Identify which cell holds the provided text, then report its [X, Y] central coordinate. 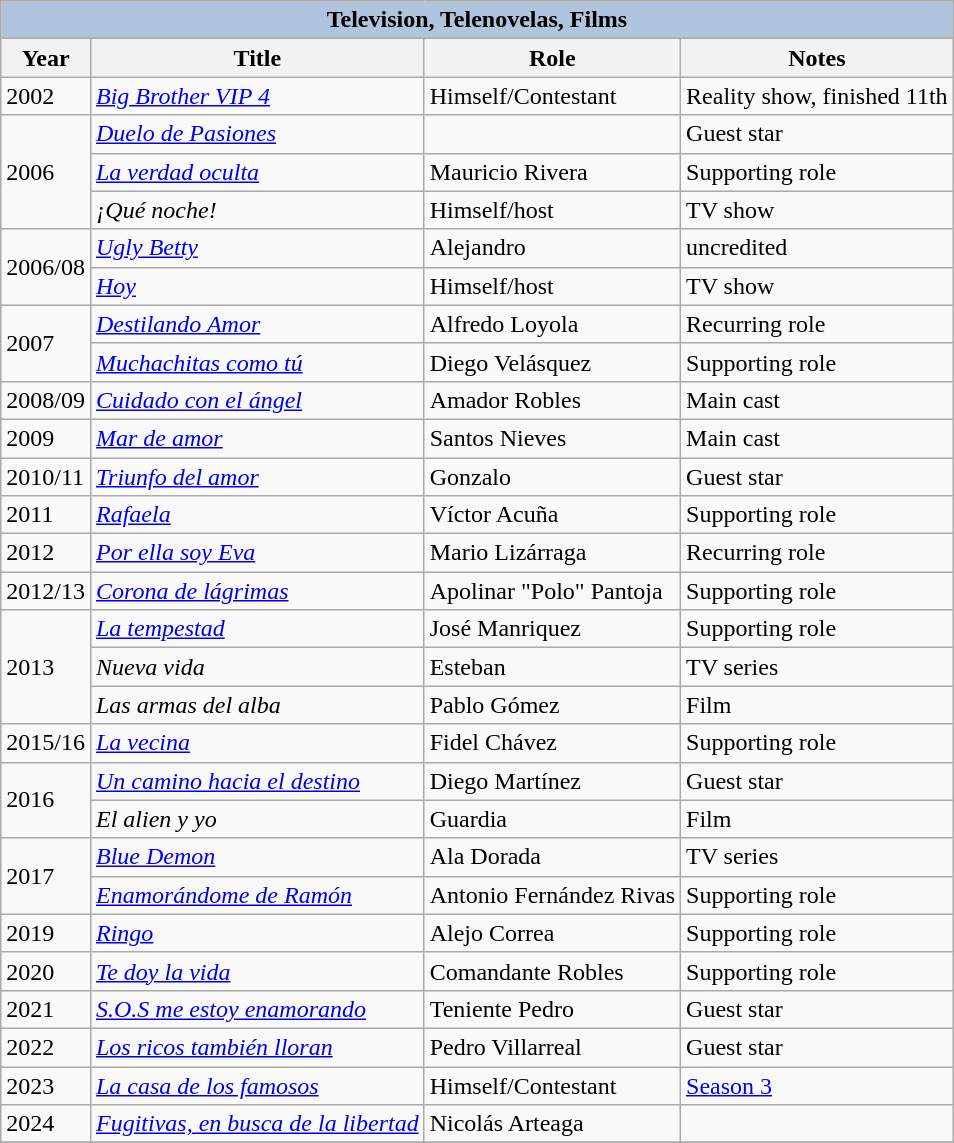
2023 [46, 1085]
Pedro Villarreal [552, 1047]
Rafaela [257, 515]
Comandante Robles [552, 971]
Season 3 [818, 1085]
Cuidado con el ángel [257, 400]
2021 [46, 1009]
Las armas del alba [257, 705]
Nicolás Arteaga [552, 1124]
2020 [46, 971]
2008/09 [46, 400]
Víctor Acuña [552, 515]
S.O.S me estoy enamorando [257, 1009]
Diego Velásquez [552, 362]
Role [552, 58]
Los ricos también lloran [257, 1047]
2017 [46, 876]
Destilando Amor [257, 324]
Mauricio Rivera [552, 172]
Fidel Chávez [552, 743]
Santos Nieves [552, 438]
Guardia [552, 819]
2016 [46, 800]
Enamorándome de Ramón [257, 895]
Muchachitas como tú [257, 362]
2012 [46, 553]
2009 [46, 438]
La tempestad [257, 629]
2006/08 [46, 267]
Ringo [257, 933]
Alfredo Loyola [552, 324]
2002 [46, 96]
Por ella soy Eva [257, 553]
2024 [46, 1124]
Reality show, finished 11th [818, 96]
Notes [818, 58]
La casa de los famosos [257, 1085]
Ala Dorada [552, 857]
Te doy la vida [257, 971]
El alien y yo [257, 819]
Alejo Correa [552, 933]
Duelo de Pasiones [257, 134]
Big Brother VIP 4 [257, 96]
Television, Telenovelas, Films [477, 20]
2019 [46, 933]
Un camino hacia el destino [257, 781]
La verdad oculta [257, 172]
Teniente Pedro [552, 1009]
Diego Martínez [552, 781]
Title [257, 58]
Hoy [257, 286]
2011 [46, 515]
2010/11 [46, 477]
uncredited [818, 248]
2015/16 [46, 743]
Pablo Gómez [552, 705]
2012/13 [46, 591]
2007 [46, 343]
Esteban [552, 667]
Mar de amor [257, 438]
Antonio Fernández Rivas [552, 895]
Alejandro [552, 248]
Amador Robles [552, 400]
2022 [46, 1047]
José Manriquez [552, 629]
Blue Demon [257, 857]
Triunfo del amor [257, 477]
Gonzalo [552, 477]
Corona de lágrimas [257, 591]
2006 [46, 172]
Year [46, 58]
Ugly Betty [257, 248]
La vecina [257, 743]
¡Qué noche! [257, 210]
Nueva vida [257, 667]
2013 [46, 667]
Apolinar "Polo" Pantoja [552, 591]
Mario Lizárraga [552, 553]
Fugitivas, en busca de la libertad [257, 1124]
